For the text-containing cell, return its midpoint in [X, Y] coordinate format. 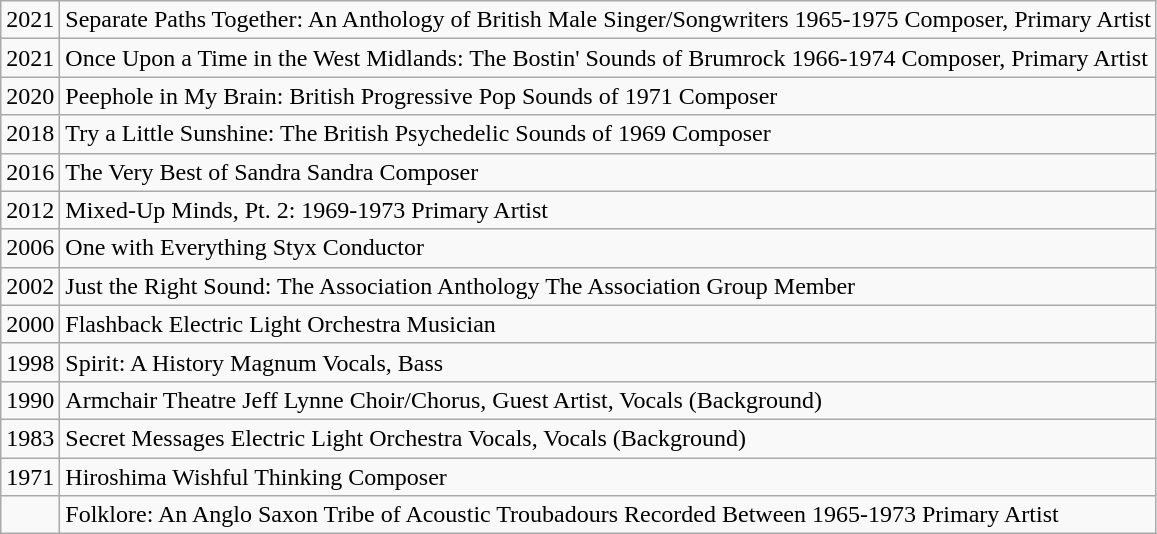
Peephole in My Brain: British Progressive Pop Sounds of 1971 Composer [608, 96]
1998 [30, 362]
2002 [30, 286]
2012 [30, 210]
1971 [30, 477]
Mixed-Up Minds, Pt. 2: 1969-1973 Primary Artist [608, 210]
Once Upon a Time in the West Midlands: The Bostin' Sounds of Brumrock 1966-1974 Composer, Primary Artist [608, 58]
Flashback Electric Light Orchestra Musician [608, 324]
Just the Right Sound: The Association Anthology The Association Group Member [608, 286]
2000 [30, 324]
One with Everything Styx Conductor [608, 248]
Folklore: An Anglo Saxon Tribe of Acoustic Troubadours Recorded Between 1965-1973 Primary Artist [608, 515]
Spirit: A History Magnum Vocals, Bass [608, 362]
2018 [30, 134]
The Very Best of Sandra Sandra Composer [608, 172]
Separate Paths Together: An Anthology of British Male Singer/Songwriters 1965-1975 Composer, Primary Artist [608, 20]
2016 [30, 172]
Armchair Theatre Jeff Lynne Choir/Chorus, Guest Artist, Vocals (Background) [608, 400]
Try a Little Sunshine: The British Psychedelic Sounds of 1969 Composer [608, 134]
2006 [30, 248]
Secret Messages Electric Light Orchestra Vocals, Vocals (Background) [608, 438]
Hiroshima Wishful Thinking Composer [608, 477]
1983 [30, 438]
1990 [30, 400]
2020 [30, 96]
